Return (X, Y) of the center of cell containing provided text 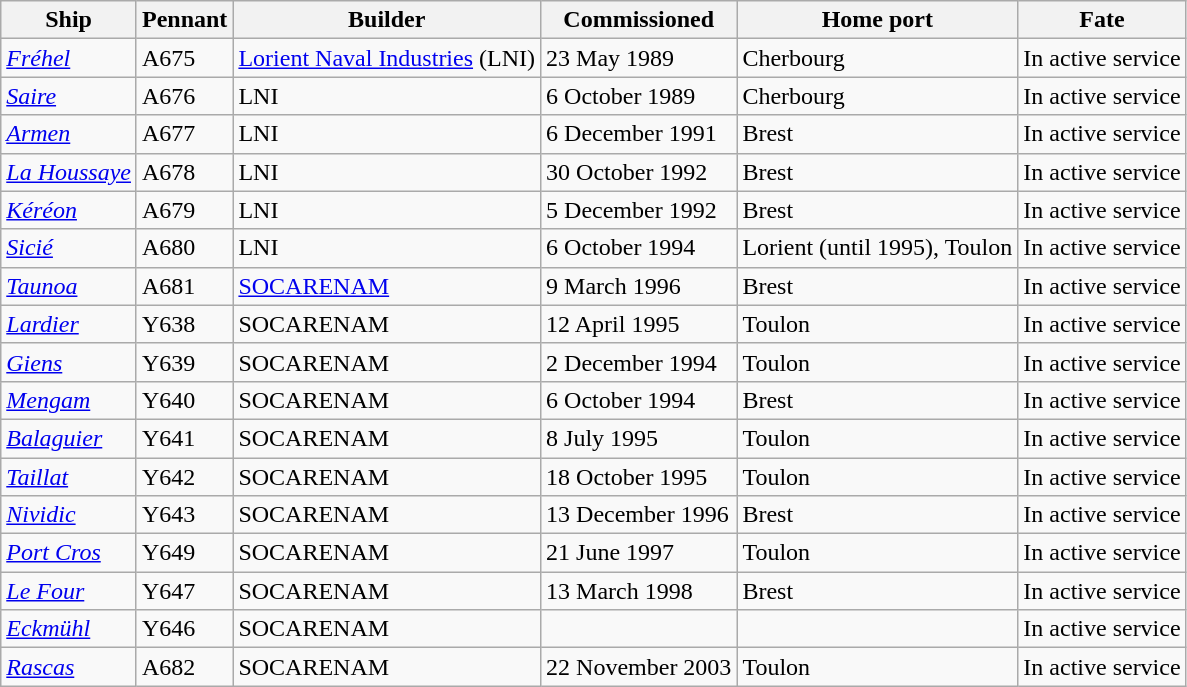
23 May 1989 (639, 58)
Ship (69, 20)
A680 (184, 248)
A678 (184, 172)
Eckmühl (69, 629)
A676 (184, 96)
Home port (878, 20)
Lardier (69, 324)
Y646 (184, 629)
La Houssaye (69, 172)
Sicié (69, 248)
2 December 1994 (639, 362)
22 November 2003 (639, 667)
Commissioned (639, 20)
A679 (184, 210)
Taunoa (69, 286)
6 December 1991 (639, 134)
Giens (69, 362)
Lorient Naval Industries (LNI) (387, 58)
6 October 1989 (639, 96)
Balaguier (69, 438)
Fate (1102, 20)
Y643 (184, 515)
Mengam (69, 400)
Taillat (69, 477)
Y638 (184, 324)
18 October 1995 (639, 477)
Fréhel (69, 58)
Y647 (184, 591)
Kéréon (69, 210)
A682 (184, 667)
Y639 (184, 362)
Rascas (69, 667)
Lorient (until 1995), Toulon (878, 248)
Saire (69, 96)
12 April 1995 (639, 324)
9 March 1996 (639, 286)
13 December 1996 (639, 515)
Y641 (184, 438)
5 December 1992 (639, 210)
13 March 1998 (639, 591)
8 July 1995 (639, 438)
A681 (184, 286)
21 June 1997 (639, 553)
A675 (184, 58)
A677 (184, 134)
Y640 (184, 400)
Y649 (184, 553)
Armen (69, 134)
30 October 1992 (639, 172)
Pennant (184, 20)
Port Cros (69, 553)
Le Four (69, 591)
Y642 (184, 477)
Nividic (69, 515)
Builder (387, 20)
